Find where the given text appears and provide that cell's center as [x, y] coordinate. 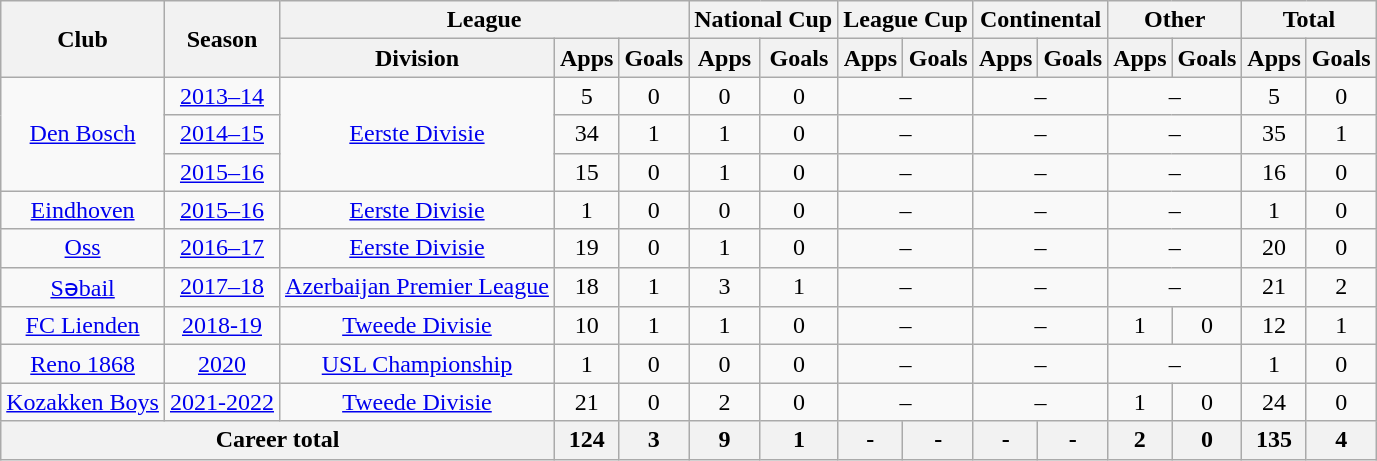
12 [1274, 326]
4 [1341, 440]
Azerbaijan Premier League [418, 287]
Total [1309, 20]
Eindhoven [83, 210]
20 [1274, 248]
2014–15 [222, 134]
FC Lienden [83, 326]
124 [586, 440]
League Cup [906, 20]
Reno 1868 [83, 364]
USL Championship [418, 364]
Continental [1040, 20]
35 [1274, 134]
10 [586, 326]
2021-2022 [222, 402]
9 [725, 440]
16 [1274, 172]
Season [222, 39]
34 [586, 134]
2017–18 [222, 287]
League [484, 20]
Səbail [83, 287]
Division [418, 58]
2013–14 [222, 96]
15 [586, 172]
Career total [278, 440]
Oss [83, 248]
Den Bosch [83, 134]
Other [1175, 20]
2016–17 [222, 248]
National Cup [764, 20]
2018-19 [222, 326]
18 [586, 287]
Kozakken Boys [83, 402]
19 [586, 248]
2020 [222, 364]
135 [1274, 440]
24 [1274, 402]
Club [83, 39]
